Determine the [X, Y] coordinate at the center of the cell enclosing the given text.  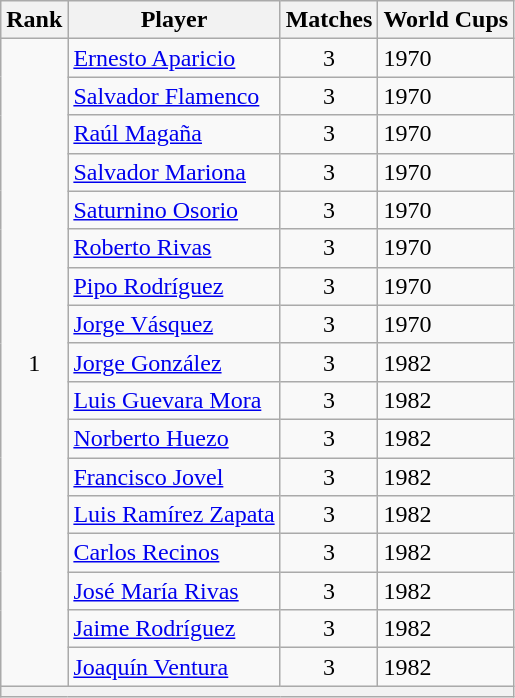
Norberto Huezo [174, 438]
Player [174, 20]
Pipo Rodríguez [174, 286]
Ernesto Aparicio [174, 58]
Rank [34, 20]
Raúl Magaña [174, 134]
Luis Guevara Mora [174, 400]
José María Rivas [174, 591]
Francisco Jovel [174, 477]
Jorge Vásquez [174, 324]
1 [34, 362]
Salvador Flamenco [174, 96]
Roberto Rivas [174, 248]
Jaime Rodríguez [174, 629]
Saturnino Osorio [174, 210]
Joaquín Ventura [174, 667]
Salvador Mariona [174, 172]
World Cups [446, 20]
Carlos Recinos [174, 553]
Matches [329, 20]
Luis Ramírez Zapata [174, 515]
Jorge González [174, 362]
